Determine the (X, Y) coordinate at the center of the cell enclosing the given text.  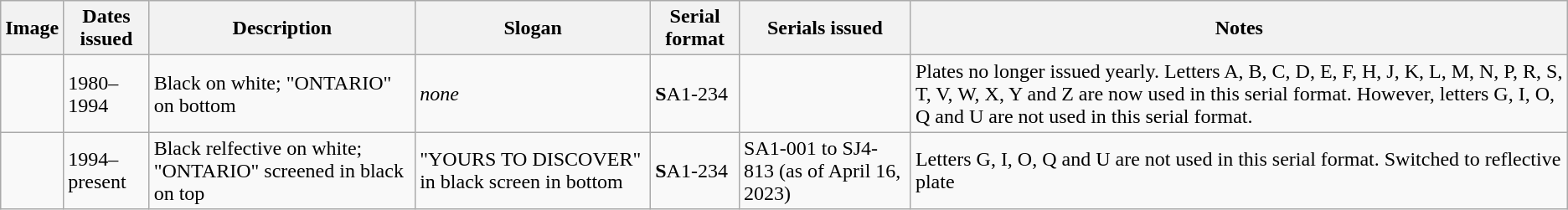
SA1-001 to SJ4-813 (as of April 16, 2023) (826, 171)
Slogan (533, 28)
1980–1994 (106, 94)
Dates issued (106, 28)
Description (282, 28)
"YOURS TO DISCOVER" in black screen in bottom (533, 171)
Image (32, 28)
1994–present (106, 171)
Letters G, I, O, Q and U are not used in this serial format. Switched to reflective plate (1239, 171)
Serial format (695, 28)
Black on white; "ONTARIO" on bottom (282, 94)
Notes (1239, 28)
none (533, 94)
Black relfective on white; "ONTARIO" screened in black on top (282, 171)
Serials issued (826, 28)
